Locate the cell with the specified text and output its (x, y) center coordinate. 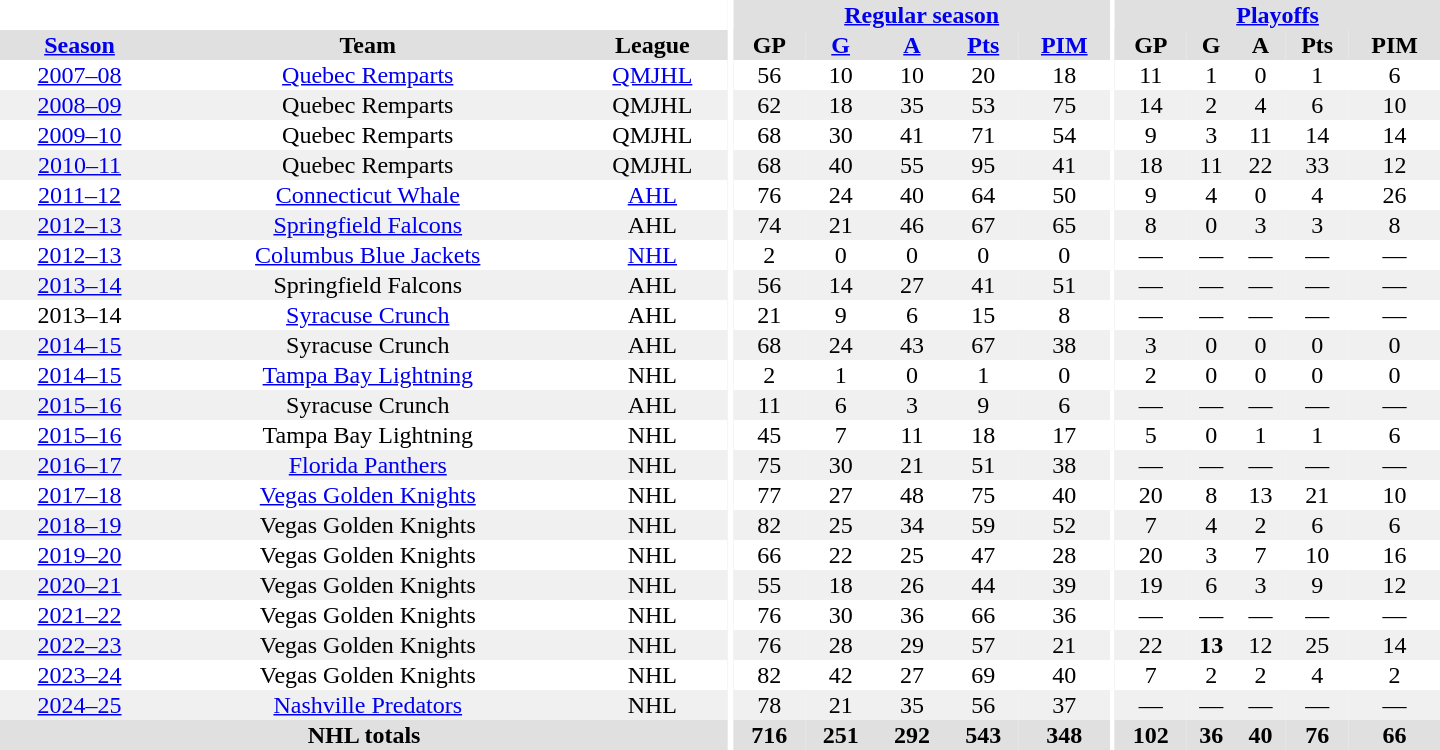
39 (1064, 585)
44 (984, 585)
Florida Panthers (368, 465)
2018–19 (80, 525)
NHL totals (364, 735)
69 (984, 675)
Connecticut Whale (368, 195)
46 (912, 225)
47 (984, 555)
37 (1064, 705)
Season (80, 45)
48 (912, 495)
74 (770, 225)
52 (1064, 525)
2011–12 (80, 195)
Columbus Blue Jackets (368, 255)
2024–25 (80, 705)
45 (770, 435)
59 (984, 525)
65 (1064, 225)
53 (984, 105)
50 (1064, 195)
348 (1064, 735)
64 (984, 195)
2019–20 (80, 555)
77 (770, 495)
34 (912, 525)
2021–22 (80, 615)
42 (840, 675)
2009–10 (80, 135)
543 (984, 735)
29 (912, 645)
Team (368, 45)
716 (770, 735)
2023–24 (80, 675)
71 (984, 135)
League (652, 45)
5 (1150, 435)
57 (984, 645)
251 (840, 735)
54 (1064, 135)
Regular season (922, 15)
292 (912, 735)
19 (1150, 585)
Playoffs (1278, 15)
2017–18 (80, 495)
2020–21 (80, 585)
2008–09 (80, 105)
2010–11 (80, 165)
95 (984, 165)
62 (770, 105)
16 (1394, 555)
33 (1317, 165)
2016–17 (80, 465)
Nashville Predators (368, 705)
2007–08 (80, 75)
43 (912, 345)
102 (1150, 735)
15 (984, 315)
2022–23 (80, 645)
78 (770, 705)
17 (1064, 435)
